Output the [X, Y] coordinate of the center of the cell containing the given text.  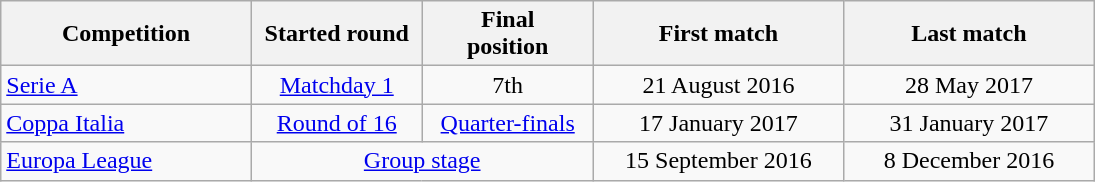
Europa League [126, 161]
7th [508, 85]
Matchday 1 [336, 85]
Competition [126, 34]
Final position [508, 34]
17 January 2017 [718, 123]
28 May 2017 [970, 85]
Serie A [126, 85]
Last match [970, 34]
Coppa Italia [126, 123]
Group stage [422, 161]
First match [718, 34]
Quarter-finals [508, 123]
Round of 16 [336, 123]
31 January 2017 [970, 123]
8 December 2016 [970, 161]
21 August 2016 [718, 85]
15 September 2016 [718, 161]
Started round [336, 34]
